Pinpoint the cell where the given text exists, returning its (X, Y) midpoint coordinate. 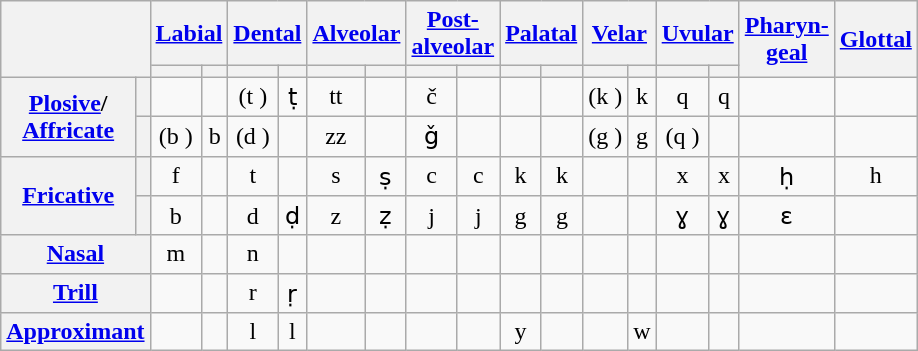
(g ) (606, 136)
Trill (76, 293)
t (253, 176)
m (176, 254)
n (253, 254)
Uvular (698, 34)
s (336, 176)
ẓ (386, 216)
(k ) (606, 97)
w (642, 332)
d (253, 216)
tt (336, 97)
Pharyn-geal (786, 39)
Post-alveolar (453, 34)
ṛ (292, 293)
(t ) (253, 97)
ṣ (386, 176)
Labial (189, 34)
y (521, 332)
Approximant (76, 332)
ṭ (292, 97)
Fricative (68, 196)
č (432, 97)
ɛ (786, 216)
ḍ (292, 216)
(b ) (176, 136)
ǧ (432, 136)
Palatal (542, 34)
ḥ (786, 176)
Plosive/Affricate (68, 116)
(d ) (253, 136)
(q ) (682, 136)
zz (336, 136)
h (876, 176)
z (336, 216)
f (176, 176)
Alveolar (356, 34)
Velar (620, 34)
Nasal (76, 254)
r (253, 293)
Dental (268, 34)
Glottal (876, 39)
